Pinpoint the cell where the given text exists, returning its [x, y] midpoint coordinate. 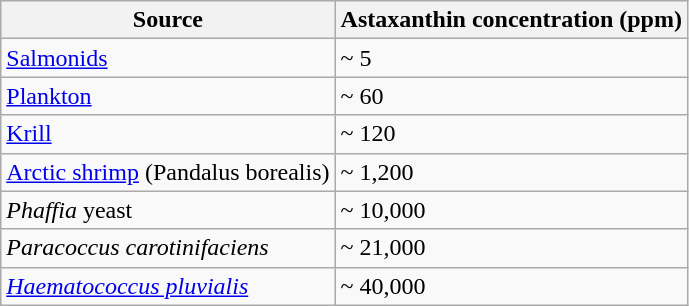
~ 60 [511, 96]
~ 10,000 [511, 210]
Phaffia yeast [168, 210]
Paracoccus carotinifaciens [168, 248]
Arctic shrimp (Pandalus borealis) [168, 172]
Source [168, 20]
~ 5 [511, 58]
~ 40,000 [511, 286]
~ 120 [511, 134]
Plankton [168, 96]
~ 21,000 [511, 248]
Haematococcus pluvialis [168, 286]
Salmonids [168, 58]
~ 1,200 [511, 172]
Krill [168, 134]
Astaxanthin concentration (ppm) [511, 20]
